Provide the [X, Y] coordinate of the cell's center where the given text is located.  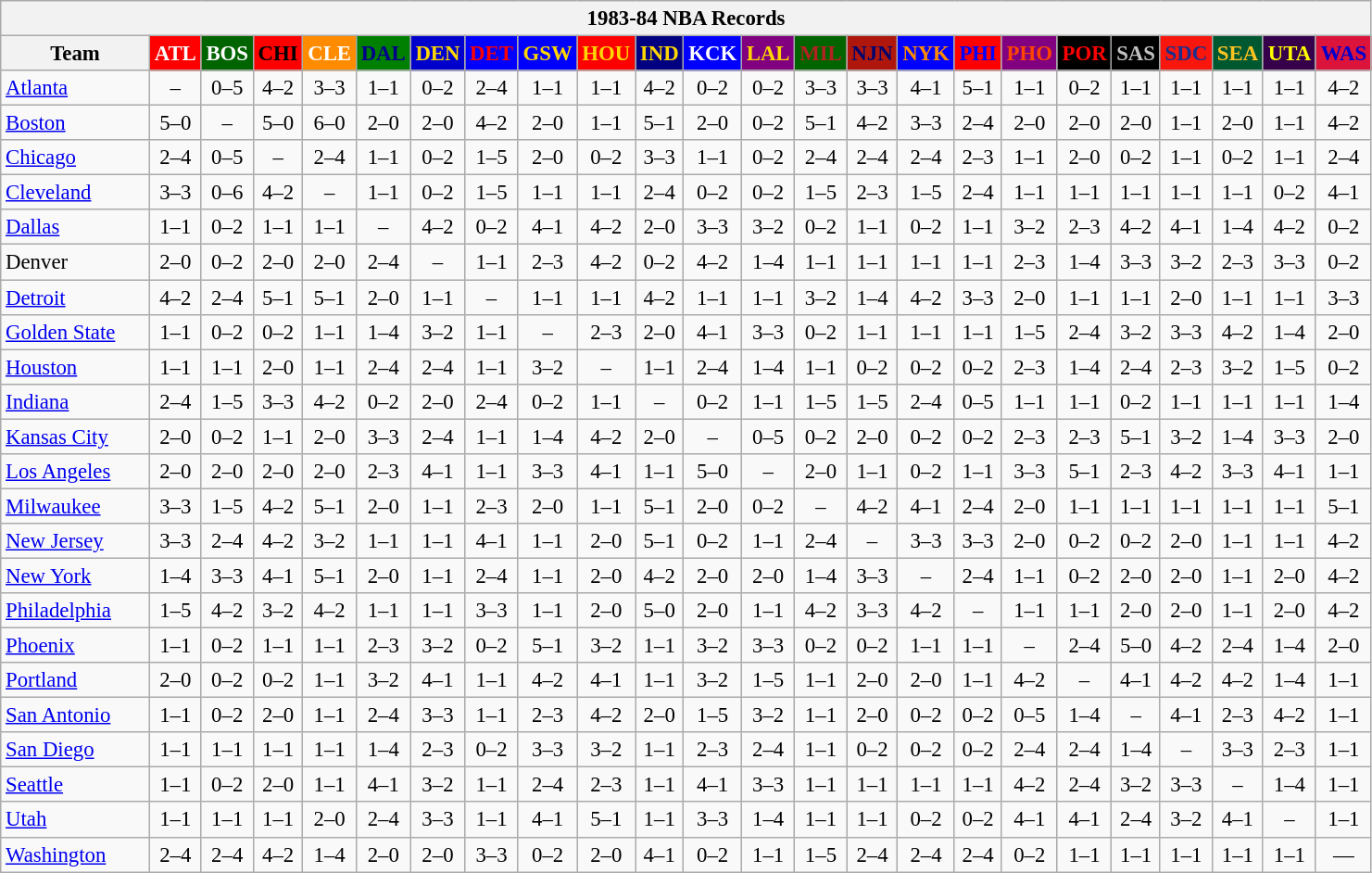
Cleveland [76, 193]
Portland [76, 680]
6–0 [330, 123]
Denver [76, 262]
BOS [227, 54]
NYK [926, 54]
IND [660, 54]
WAS [1343, 54]
GSW [548, 54]
Team [76, 54]
0–6 [227, 193]
Indiana [76, 401]
Washington [76, 854]
DEN [437, 54]
— [1343, 854]
Golden State [76, 332]
UTA [1290, 54]
San Diego [76, 750]
KCK [713, 54]
NJN [873, 54]
Milwaukee [76, 506]
CLE [330, 54]
DET [491, 54]
ATL [175, 54]
Atlanta [76, 88]
CHI [278, 54]
POR [1084, 54]
LAL [767, 54]
Dallas [76, 227]
New Jersey [76, 541]
Utah [76, 820]
SAS [1136, 54]
New York [76, 576]
Philadelphia [76, 611]
SEA [1238, 54]
Kansas City [76, 436]
Detroit [76, 297]
San Antonio [76, 715]
1983-84 NBA Records [686, 19]
Seattle [76, 785]
MIL [821, 54]
Boston [76, 123]
PHI [978, 54]
Chicago [76, 158]
Houston [76, 367]
Phoenix [76, 646]
Los Angeles [76, 472]
DAL [384, 54]
HOU [606, 54]
PHO [1029, 54]
SDC [1186, 54]
